Search for the cell housing the specified text and yield its [X, Y] center coordinate. 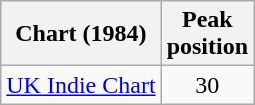
30 [207, 85]
Peakposition [207, 34]
UK Indie Chart [81, 85]
Chart (1984) [81, 34]
